Detect which cell encompasses the target text, then output its (x, y) center coordinate. 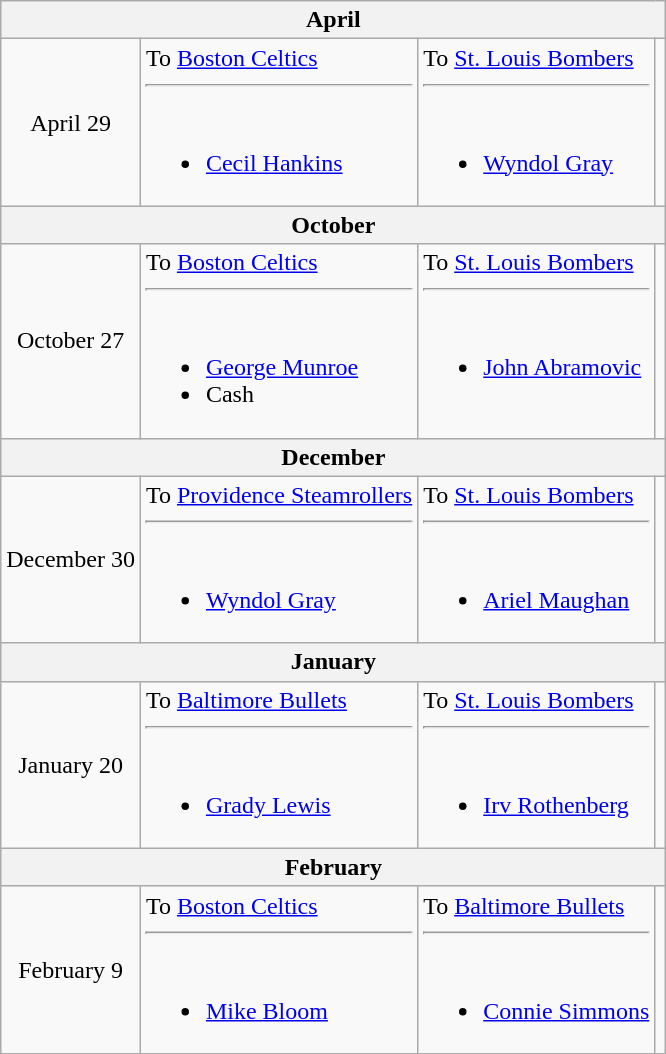
To St. Louis BombersWyndol Gray (536, 122)
February (334, 867)
December (334, 457)
To Baltimore BulletsGrady Lewis (278, 764)
January (334, 662)
To Baltimore BulletsConnie Simmons (536, 970)
January 20 (71, 764)
October 27 (71, 341)
To Boston CelticsMike Bloom (278, 970)
February 9 (71, 970)
To St. Louis BombersJohn Abramovic (536, 341)
To Boston CelticsCecil Hankins (278, 122)
October (334, 225)
To Providence SteamrollersWyndol Gray (278, 560)
To Boston CelticsGeorge MunroeCash (278, 341)
April (334, 20)
To St. Louis BombersIrv Rothenberg (536, 764)
December 30 (71, 560)
To St. Louis BombersAriel Maughan (536, 560)
April 29 (71, 122)
